Return the [x, y] coordinate for the center point of the cell that contains the specified text.  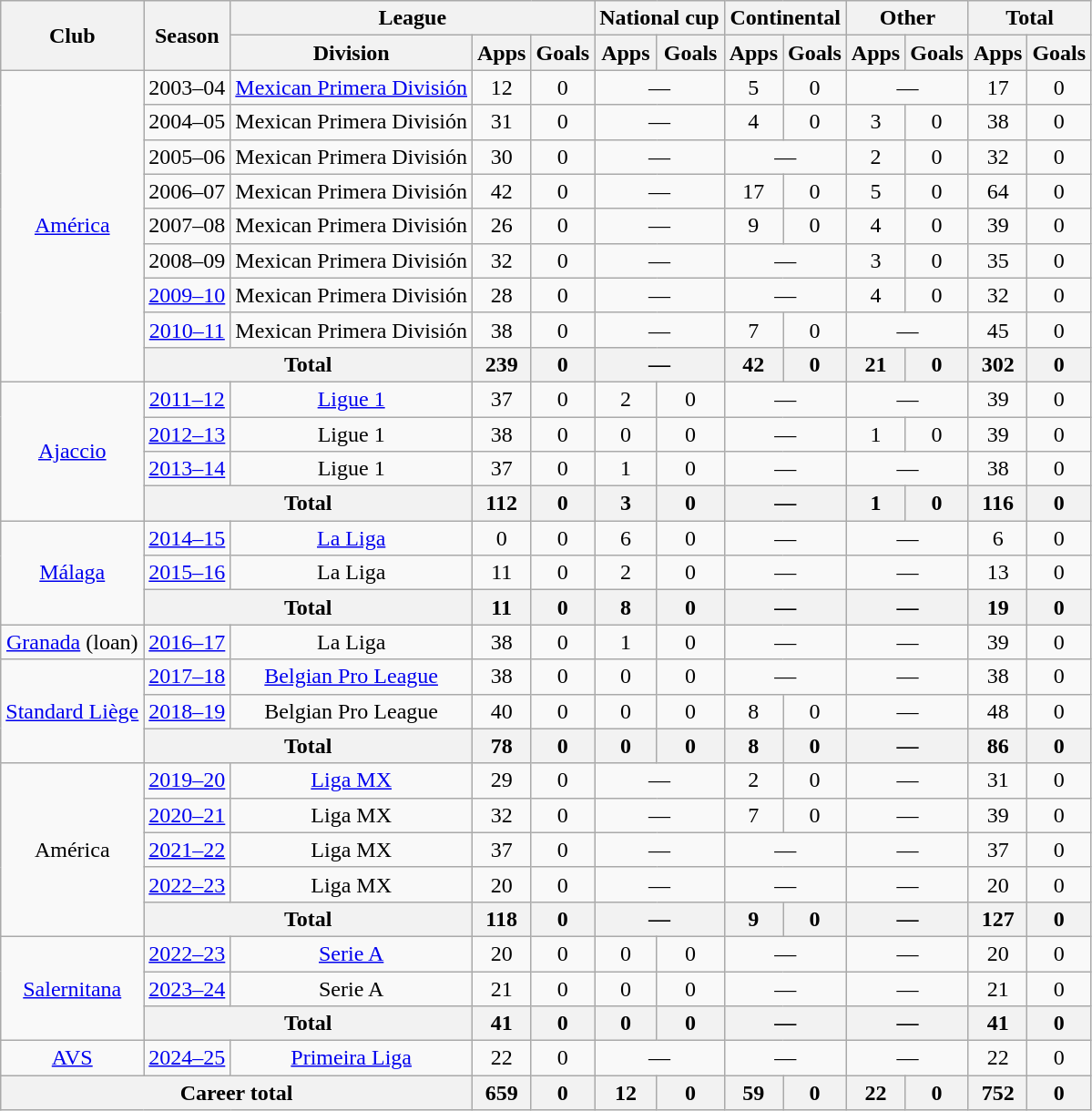
Ajaccio [73, 451]
2018–19 [188, 711]
2024–25 [188, 1058]
28 [502, 295]
Continental [785, 18]
29 [502, 780]
AVS [73, 1058]
40 [502, 711]
86 [997, 746]
2014–15 [188, 538]
35 [997, 260]
2015–16 [188, 573]
19 [997, 607]
118 [502, 919]
30 [502, 157]
45 [997, 330]
Málaga [73, 573]
National cup [659, 18]
Other [907, 18]
48 [997, 711]
2007–08 [188, 226]
13 [997, 573]
112 [502, 504]
2003–04 [188, 87]
78 [502, 746]
2016–17 [188, 642]
59 [753, 1093]
2004–05 [188, 122]
2019–20 [188, 780]
2012–13 [188, 434]
2021–22 [188, 850]
2020–21 [188, 815]
Primeira Liga [352, 1058]
2017–18 [188, 677]
26 [502, 226]
302 [997, 364]
2023–24 [188, 988]
League [413, 18]
Season [188, 36]
Division [352, 53]
Career total [237, 1093]
2005–06 [188, 157]
2011–12 [188, 399]
2013–14 [188, 469]
Club [73, 36]
2008–09 [188, 260]
64 [997, 191]
752 [997, 1093]
116 [997, 504]
127 [997, 919]
659 [502, 1093]
Standard Liège [73, 711]
2006–07 [188, 191]
2009–10 [188, 295]
Granada (loan) [73, 642]
2010–11 [188, 330]
Salernitana [73, 988]
239 [502, 364]
